Identify which cell holds the provided text, then report its (X, Y) central coordinate. 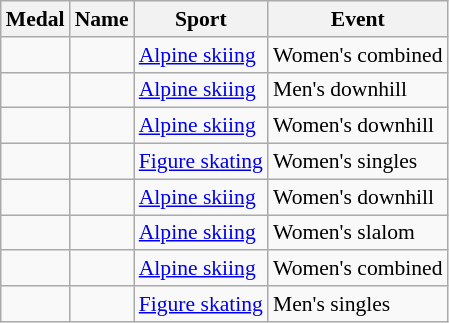
Men's downhill (358, 90)
Women's singles (358, 162)
Men's singles (358, 304)
Women's slalom (358, 233)
Name (102, 19)
Sport (201, 19)
Medal (36, 19)
Event (358, 19)
